Pinpoint the cell where the given text exists, returning its [X, Y] midpoint coordinate. 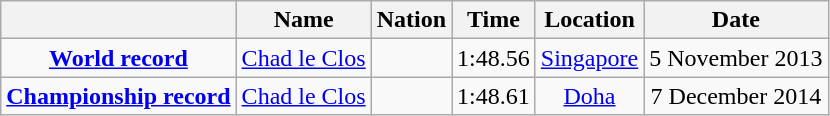
Doha [589, 96]
Nation [411, 20]
5 November 2013 [736, 58]
Time [494, 20]
7 December 2014 [736, 96]
Singapore [589, 58]
Date [736, 20]
Location [589, 20]
World record [118, 58]
Name [304, 20]
1:48.56 [494, 58]
1:48.61 [494, 96]
Championship record [118, 96]
